Output the (X, Y) coordinate of the center of the cell containing the given text.  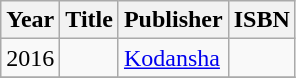
2016 (30, 58)
Title (90, 20)
ISBN (262, 20)
Year (30, 20)
Publisher (173, 20)
Kodansha (173, 58)
